Extract the [x, y] coordinate from the center of the cell holding the provided text.  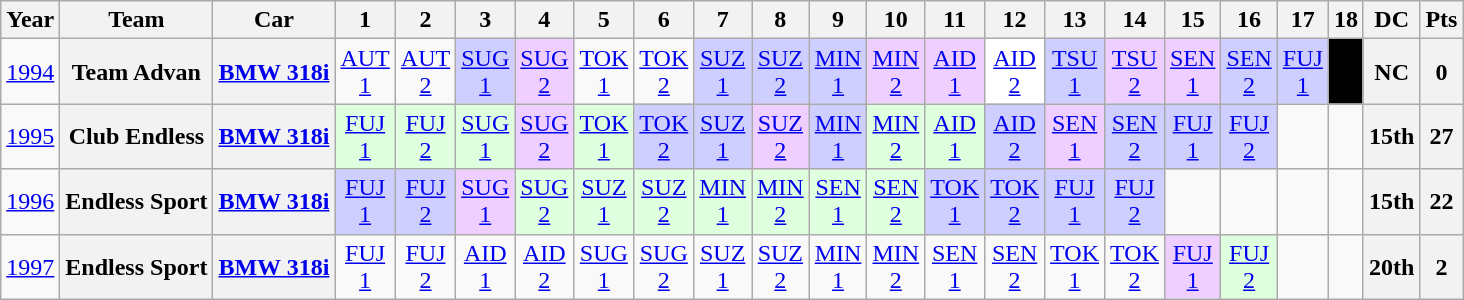
13 [1075, 20]
10 [896, 20]
1995 [30, 136]
Club Endless [136, 136]
1996 [30, 202]
22 [1442, 202]
Year [30, 20]
17 [1302, 20]
12 [1015, 20]
DC [1391, 20]
TSU1 [1075, 72]
20th [1391, 266]
0 [1442, 72]
27 [1442, 136]
11 [955, 20]
7 [723, 20]
18 [1346, 20]
1994 [30, 72]
AUT2 [425, 72]
Team [136, 20]
8 [781, 20]
NC [1391, 72]
5 [604, 20]
16 [1249, 20]
AUT1 [365, 72]
9 [838, 20]
15 [1192, 20]
14 [1135, 20]
1 [365, 20]
4 [544, 20]
Team Advan [136, 72]
3 [486, 20]
1997 [30, 266]
Car [274, 20]
TSU2 [1135, 72]
6 [664, 20]
Pts [1442, 20]
